Provide the [X, Y] coordinate of the cell's center where the given text is located.  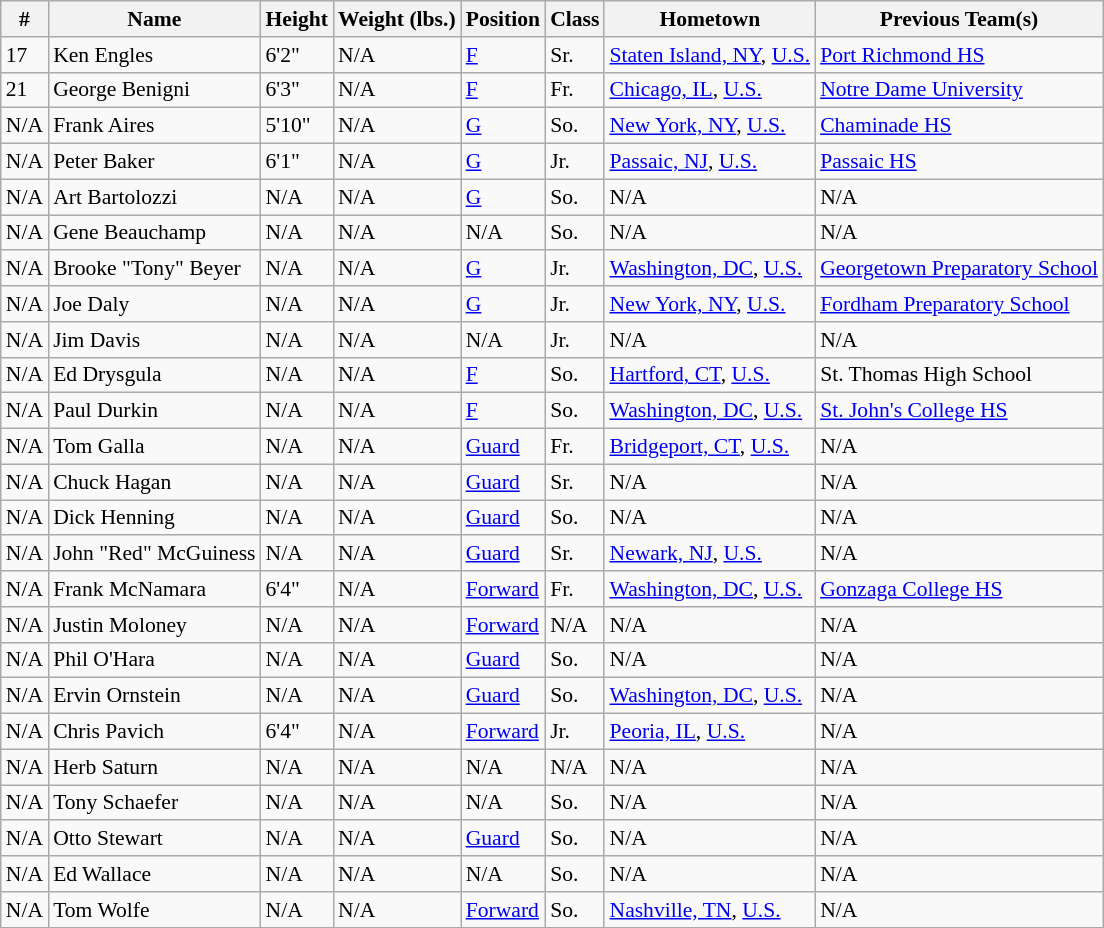
Ed Wallace [154, 874]
Ed Drysgula [154, 375]
Gene Beauchamp [154, 233]
George Benigni [154, 90]
Tony Schaefer [154, 803]
Previous Team(s) [959, 19]
6'2" [297, 55]
Tom Wolfe [154, 910]
Ken Engles [154, 55]
Tom Galla [154, 447]
Passaic, NJ, U.S. [710, 162]
6'1" [297, 162]
Chuck Hagan [154, 482]
St. Thomas High School [959, 375]
21 [24, 90]
John "Red" McGuiness [154, 554]
Notre Dame University [959, 90]
Fordham Preparatory School [959, 304]
Position [503, 19]
Jim Davis [154, 340]
Height [297, 19]
Newark, NJ, U.S. [710, 554]
Class [574, 19]
Peoria, IL, U.S. [710, 732]
Georgetown Preparatory School [959, 269]
Nashville, TN, U.S. [710, 910]
6'3" [297, 90]
Herb Saturn [154, 767]
17 [24, 55]
Justin Moloney [154, 625]
Phil O'Hara [154, 660]
Peter Baker [154, 162]
Otto Stewart [154, 839]
Staten Island, NY, U.S. [710, 55]
Chaminade HS [959, 126]
Passaic HS [959, 162]
5'10" [297, 126]
Brooke "Tony" Beyer [154, 269]
Ervin Ornstein [154, 696]
St. John's College HS [959, 411]
Dick Henning [154, 518]
Paul Durkin [154, 411]
Chicago, IL, U.S. [710, 90]
Art Bartolozzi [154, 197]
Hartford, CT, U.S. [710, 375]
Port Richmond HS [959, 55]
# [24, 19]
Hometown [710, 19]
Frank McNamara [154, 589]
Chris Pavich [154, 732]
Bridgeport, CT, U.S. [710, 447]
Frank Aires [154, 126]
Weight (lbs.) [397, 19]
Name [154, 19]
Gonzaga College HS [959, 589]
Joe Daly [154, 304]
